Identify which cell holds the provided text, then report its [x, y] central coordinate. 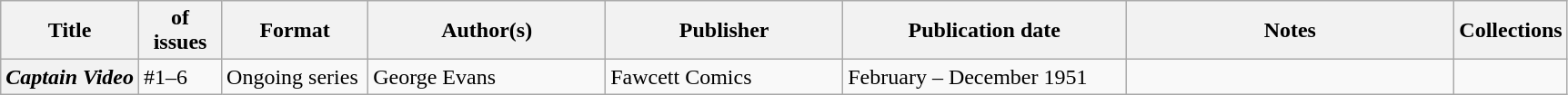
Ongoing series [295, 77]
Fawcett Comics [724, 77]
of issues [180, 31]
Publication date [984, 31]
Captain Video [70, 77]
George Evans [487, 77]
Collections [1511, 31]
#1–6 [180, 77]
February – December 1951 [984, 77]
Title [70, 31]
Publisher [724, 31]
Author(s) [487, 31]
Notes [1290, 31]
Format [295, 31]
